Determine the (x, y) coordinate at the center of the cell enclosing the given text.  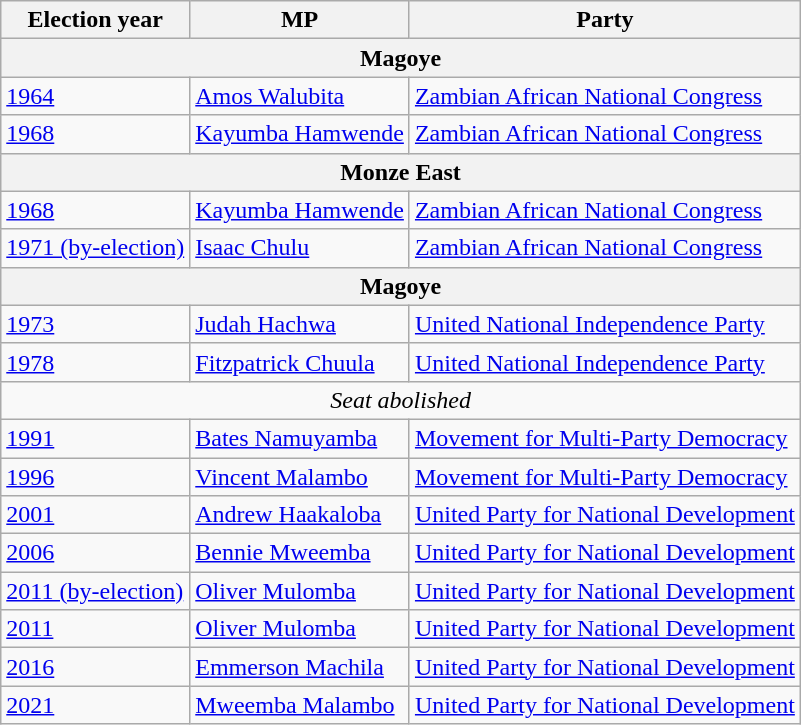
Seat abolished (401, 400)
1973 (96, 324)
Mweemba Malambo (300, 705)
1991 (96, 438)
2021 (96, 705)
Fitzpatrick Chuula (300, 362)
Election year (96, 20)
Emmerson Machila (300, 667)
2011 (by-election) (96, 591)
Andrew Haakaloba (300, 515)
2016 (96, 667)
MP (300, 20)
Judah Hachwa (300, 324)
1964 (96, 96)
1996 (96, 477)
Bennie Mweemba (300, 553)
Monze East (401, 172)
1971 (by-election) (96, 248)
Bates Namuyamba (300, 438)
Party (604, 20)
Isaac Chulu (300, 248)
2001 (96, 515)
Vincent Malambo (300, 477)
1978 (96, 362)
2006 (96, 553)
2011 (96, 629)
Amos Walubita (300, 96)
